Pinpoint the cell where the given text exists, returning its [x, y] midpoint coordinate. 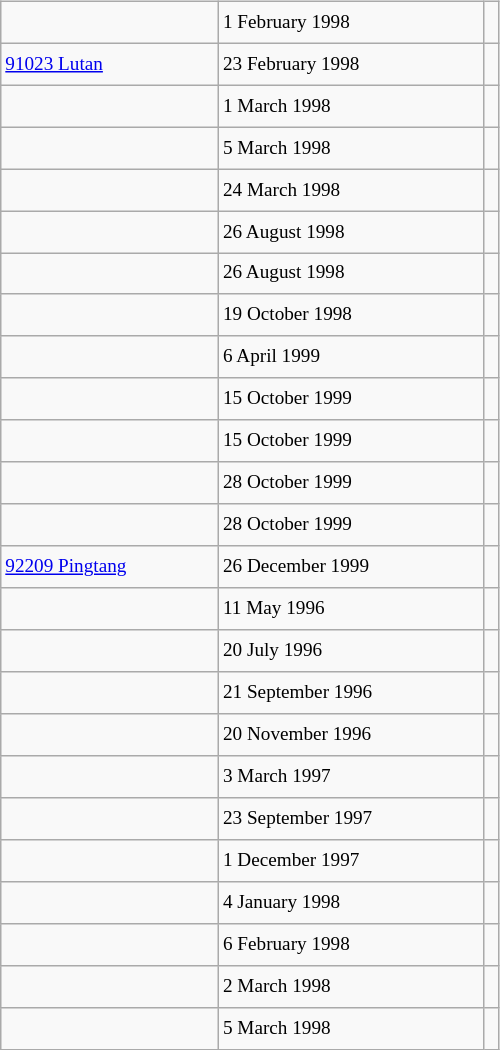
2 March 1998 [350, 986]
1 February 1998 [350, 22]
6 February 1998 [350, 944]
4 January 1998 [350, 902]
1 March 1998 [350, 106]
3 March 1997 [350, 777]
23 September 1997 [350, 819]
26 December 1999 [350, 567]
19 October 1998 [350, 315]
91023 Lutan [110, 64]
21 September 1996 [350, 693]
20 November 1996 [350, 735]
1 December 1997 [350, 861]
23 February 1998 [350, 64]
24 March 1998 [350, 190]
11 May 1996 [350, 609]
20 July 1996 [350, 651]
6 April 1999 [350, 357]
92209 Pingtang [110, 567]
